Search for the cell housing the specified text and yield its [x, y] center coordinate. 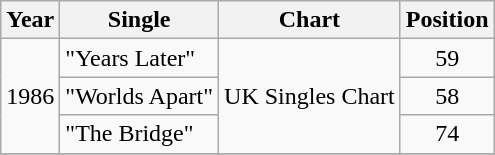
Single [140, 20]
"Worlds Apart" [140, 96]
Year [30, 20]
Position [447, 20]
"The Bridge" [140, 134]
59 [447, 58]
74 [447, 134]
Chart [310, 20]
UK Singles Chart [310, 96]
58 [447, 96]
"Years Later" [140, 58]
1986 [30, 96]
